Detect which cell encompasses the target text, then output its (X, Y) center coordinate. 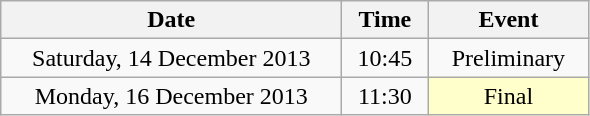
Date (172, 20)
Preliminary (508, 58)
10:45 (385, 58)
Monday, 16 December 2013 (172, 96)
Time (385, 20)
Final (508, 96)
11:30 (385, 96)
Event (508, 20)
Saturday, 14 December 2013 (172, 58)
